Provide the (X, Y) coordinate of the cell's center where the given text is located.  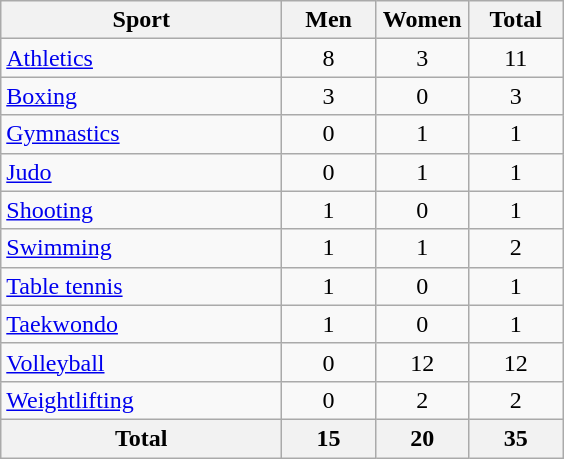
Boxing (142, 96)
Swimming (142, 248)
Sport (142, 20)
Women (422, 20)
Table tennis (142, 286)
35 (516, 438)
Judo (142, 172)
Weightlifting (142, 400)
Shooting (142, 210)
Taekwondo (142, 324)
Volleyball (142, 362)
20 (422, 438)
Men (329, 20)
Athletics (142, 58)
15 (329, 438)
Gymnastics (142, 134)
8 (329, 58)
11 (516, 58)
